For the text-containing cell, return its midpoint in [x, y] coordinate format. 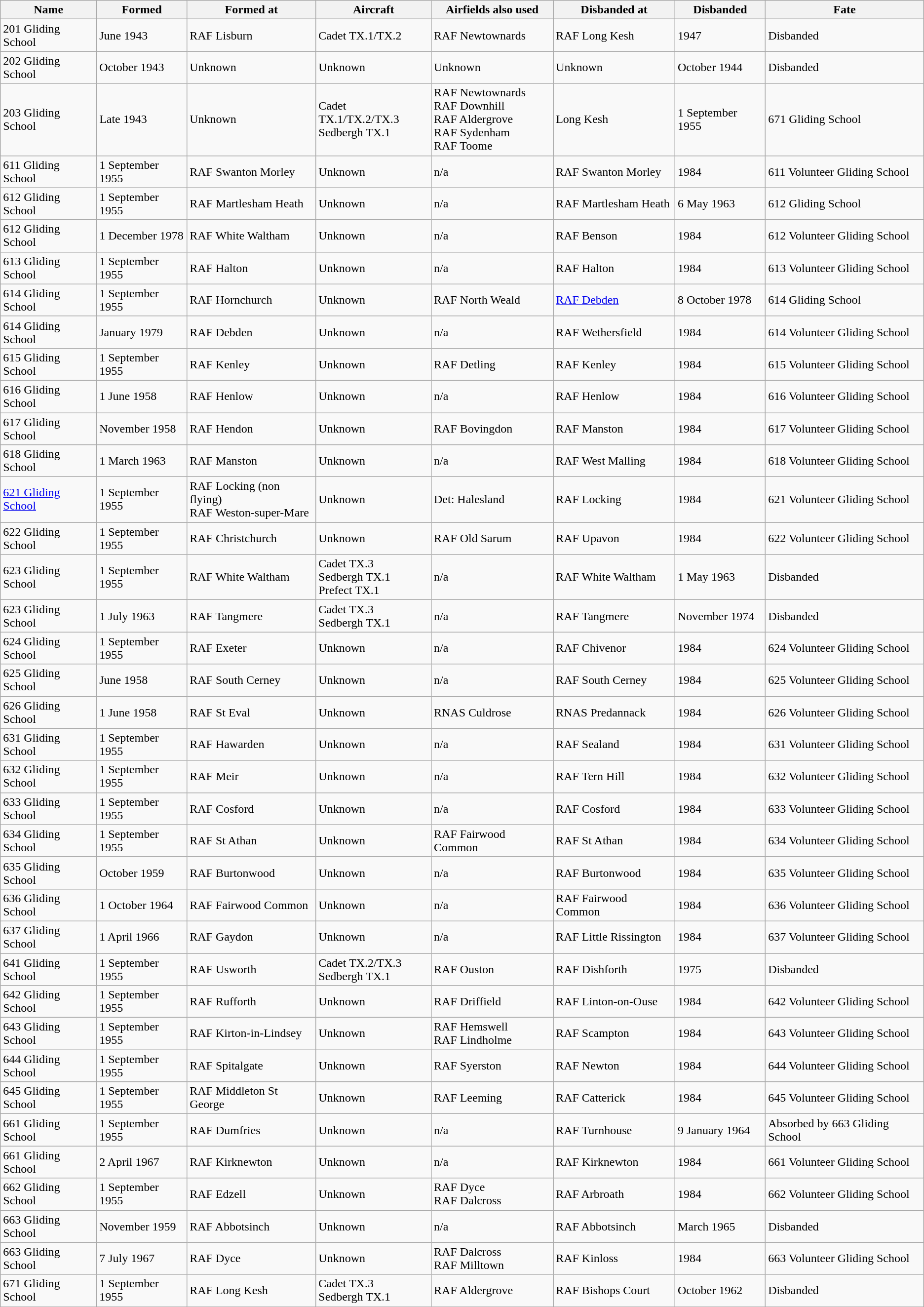
RAF Chivenor [614, 648]
Cadet TX.1/TX.2 [374, 36]
RAF Hornchurch [252, 300]
October 1959 [142, 873]
RAF Locking (non flying)RAF Weston-super-Mare [252, 500]
626 Volunteer Gliding School [845, 712]
645 Volunteer Gliding School [845, 1098]
637 Gliding School [48, 937]
Aircraft [374, 10]
645 Gliding School [48, 1098]
October 1962 [720, 1291]
1975 [720, 969]
RAF Arbroath [614, 1194]
201 Gliding School [48, 36]
RAF Old Sarum [492, 538]
Formed at [252, 10]
Formed [142, 10]
RAF Tern Hill [614, 776]
RAF Ouston [492, 969]
November 1974 [720, 616]
631 Volunteer Gliding School [845, 745]
612 Volunteer Gliding School [845, 236]
611 Volunteer Gliding School [845, 172]
642 Gliding School [48, 1001]
641 Gliding School [48, 969]
2 April 1967 [142, 1162]
633 Gliding School [48, 809]
RAF Bovingdon [492, 429]
622 Gliding School [48, 538]
RAF Bishops Court [614, 1291]
Cadet TX.2/TX.3Sedbergh TX.1 [374, 969]
637 Volunteer Gliding School [845, 937]
617 Volunteer Gliding School [845, 429]
RAF Leeming [492, 1098]
RAF Spitalgate [252, 1066]
RAF Usworth [252, 969]
634 Volunteer Gliding School [845, 840]
7 July 1967 [142, 1258]
RAF DalcrossRAF Milltown [492, 1258]
616 Gliding School [48, 396]
RAF Sealand [614, 745]
1 July 1963 [142, 616]
644 Volunteer Gliding School [845, 1066]
617 Gliding School [48, 429]
1 May 1963 [720, 577]
635 Gliding School [48, 873]
November 1958 [142, 429]
1 April 1966 [142, 937]
618 Volunteer Gliding School [845, 461]
635 Volunteer Gliding School [845, 873]
Late 1943 [142, 119]
June 1958 [142, 680]
RAF Hawarden [252, 745]
613 Gliding School [48, 268]
616 Volunteer Gliding School [845, 396]
RAF Lisburn [252, 36]
RAF Wethersfield [614, 332]
633 Volunteer Gliding School [845, 809]
RAF Benson [614, 236]
RAF Newton [614, 1066]
621 Gliding School [48, 500]
RAF Driffield [492, 1001]
631 Gliding School [48, 745]
615 Gliding School [48, 364]
RNAS Culdrose [492, 712]
Cadet TX.3Sedbergh TX.1Prefect TX.1 [374, 577]
624 Volunteer Gliding School [845, 648]
RAF Kinloss [614, 1258]
Long Kesh [614, 119]
RAF Upavon [614, 538]
642 Volunteer Gliding School [845, 1001]
RAF Scampton [614, 1034]
RAF HemswellRAF Lindholme [492, 1034]
RAF Newtownards [492, 36]
RAF Dumfries [252, 1130]
RAF Exeter [252, 648]
636 Gliding School [48, 905]
RAF Catterick [614, 1098]
March 1965 [720, 1227]
RAF North Weald [492, 300]
RAF Middleton St George [252, 1098]
RAF Meir [252, 776]
Det: Halesland [492, 500]
October 1944 [720, 67]
632 Volunteer Gliding School [845, 776]
636 Volunteer Gliding School [845, 905]
November 1959 [142, 1227]
Cadet TX.1/TX.2/TX.3Sedbergh TX.1 [374, 119]
RAF Linton-on-Ouse [614, 1001]
643 Gliding School [48, 1034]
661 Volunteer Gliding School [845, 1162]
Name [48, 10]
6 May 1963 [720, 203]
October 1943 [142, 67]
613 Volunteer Gliding School [845, 268]
Disbanded at [614, 10]
RAF Dishforth [614, 969]
614 Volunteer Gliding School [845, 332]
1 March 1963 [142, 461]
624 Gliding School [48, 648]
RAF Kirton-in-Lindsey [252, 1034]
Airfields also used [492, 10]
632 Gliding School [48, 776]
RAF Edzell [252, 1194]
662 Volunteer Gliding School [845, 1194]
9 January 1964 [720, 1130]
625 Gliding School [48, 680]
June 1943 [142, 36]
RAF Locking [614, 500]
625 Volunteer Gliding School [845, 680]
203 Gliding School [48, 119]
RNAS Predannack [614, 712]
RAF Detling [492, 364]
202 Gliding School [48, 67]
1 October 1964 [142, 905]
RAF Little Rissington [614, 937]
RAF NewtownardsRAF DownhillRAF AldergroveRAF SydenhamRAF Toome [492, 119]
1947 [720, 36]
RAF Syerston [492, 1066]
622 Volunteer Gliding School [845, 538]
626 Gliding School [48, 712]
RAF St Eval [252, 712]
644 Gliding School [48, 1066]
RAF West Malling [614, 461]
611 Gliding School [48, 172]
RAF Gaydon [252, 937]
663 Volunteer Gliding School [845, 1258]
RAF Aldergrove [492, 1291]
621 Volunteer Gliding School [845, 500]
RAF Dyce [252, 1258]
Absorbed by 663 Gliding School [845, 1130]
618 Gliding School [48, 461]
RAF Turnhouse [614, 1130]
8 October 1978 [720, 300]
January 1979 [142, 332]
RAF Hendon [252, 429]
Fate [845, 10]
643 Volunteer Gliding School [845, 1034]
615 Volunteer Gliding School [845, 364]
RAF Rufforth [252, 1001]
634 Gliding School [48, 840]
1 December 1978 [142, 236]
RAF Christchurch [252, 538]
RAF DyceRAF Dalcross [492, 1194]
662 Gliding School [48, 1194]
